Output the (x, y) coordinate of the center of the cell containing the given text.  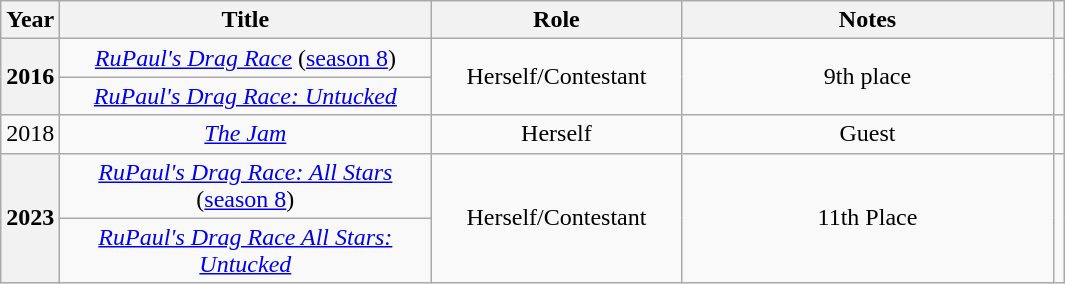
RuPaul's Drag Race: Untucked (246, 96)
Title (246, 20)
The Jam (246, 134)
9th place (868, 77)
Role (556, 20)
2023 (30, 218)
RuPaul's Drag Race: All Stars (season 8) (246, 186)
RuPaul's Drag Race All Stars: Untucked (246, 250)
Year (30, 20)
2016 (30, 77)
RuPaul's Drag Race (season 8) (246, 58)
11th Place (868, 218)
Guest (868, 134)
Notes (868, 20)
2018 (30, 134)
Herself (556, 134)
